Identify which cell holds the provided text, then report its (X, Y) central coordinate. 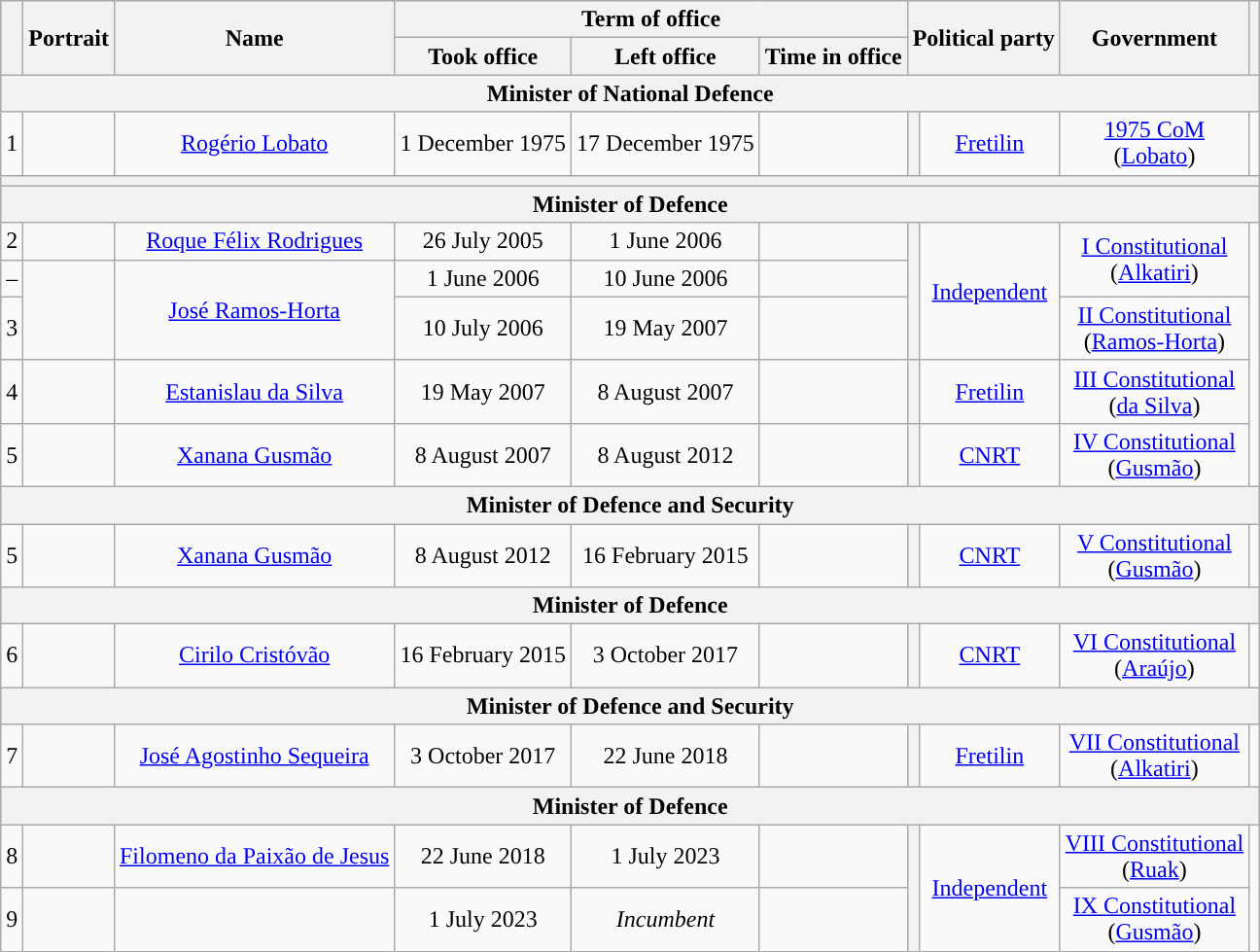
2 (12, 241)
IV Constitutional(Gusmão) (1154, 455)
17 December 1975 (666, 144)
José Agostinho Sequeira (254, 757)
Incumbent (666, 920)
Took office (483, 56)
Name (254, 38)
VII Constitutional(Alkatiri) (1154, 757)
Portrait (69, 38)
V Constitutional(Gusmão) (1154, 554)
4 (12, 391)
Estanislau da Silva (254, 391)
IX Constitutional(Gusmão) (1154, 920)
VI Constitutional(Araújo) (1154, 655)
– (12, 278)
Left office (666, 56)
1 (12, 144)
Political party (984, 38)
7 (12, 757)
9 (12, 920)
1 December 1975 (483, 144)
6 (12, 655)
III Constitutional(da Silva) (1154, 391)
10 July 2006 (483, 329)
I Constitutional(Alkatiri) (1154, 260)
José Ramos-Horta (254, 309)
Roque Félix Rodrigues (254, 241)
1975 CoM(Lobato) (1154, 144)
Minister of National Defence (630, 93)
10 June 2006 (666, 278)
Rogério Lobato (254, 144)
26 July 2005 (483, 241)
Term of office (651, 19)
Government (1154, 38)
II Constitutional(Ramos-Horta) (1154, 329)
Filomeno da Paixão de Jesus (254, 856)
8 (12, 856)
Cirilo Cristóvão (254, 655)
3 (12, 329)
Time in office (833, 56)
VIII Constitutional(Ruak) (1154, 856)
